Return [X, Y] of the center of cell containing provided text 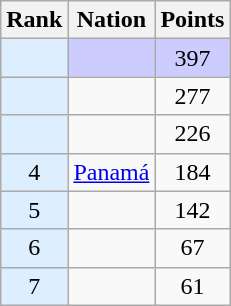
7 [34, 286]
5 [34, 210]
4 [34, 172]
61 [192, 286]
Panamá [112, 172]
Rank [34, 20]
Nation [112, 20]
277 [192, 96]
397 [192, 58]
Points [192, 20]
6 [34, 248]
67 [192, 248]
226 [192, 134]
142 [192, 210]
184 [192, 172]
